For the text-containing cell, return its midpoint in (X, Y) coordinate format. 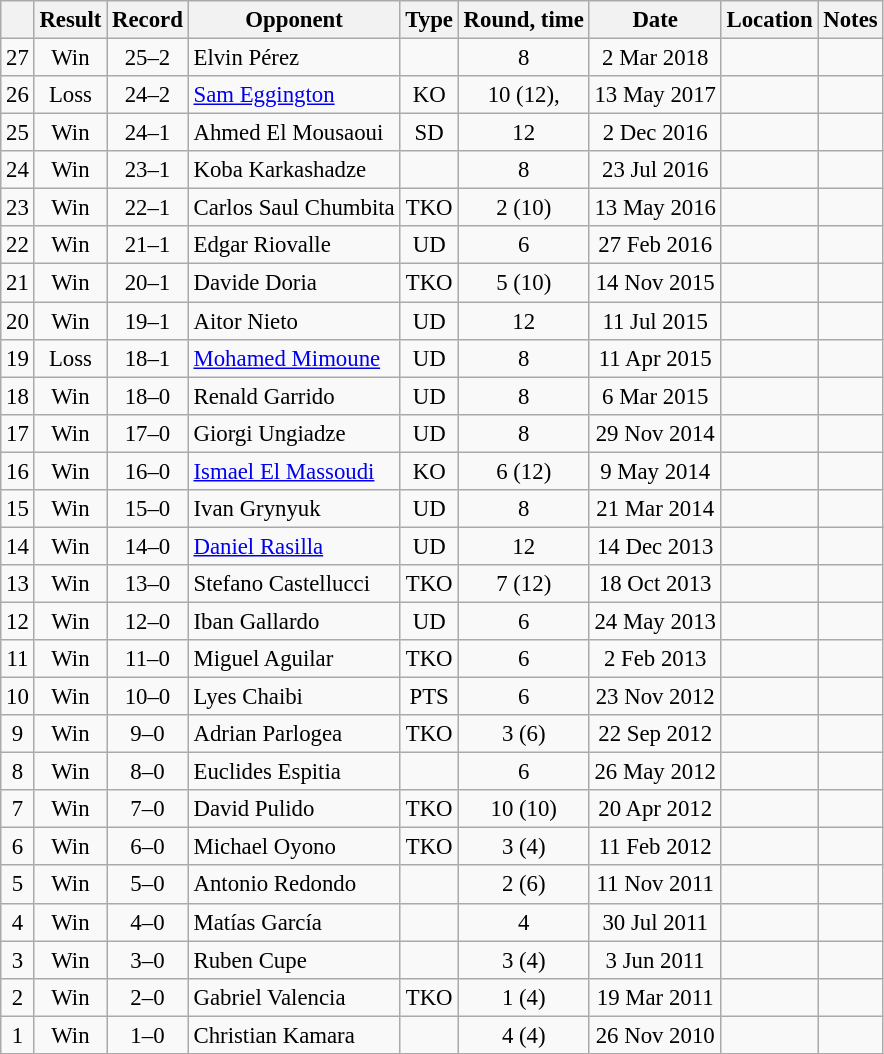
13 May 2017 (655, 95)
Koba Karkashadze (294, 170)
1 (4) (524, 997)
21 (18, 283)
Iban Gallardo (294, 621)
20 (18, 321)
Sam Eggington (294, 95)
23 Jul 2016 (655, 170)
Lyes Chaibi (294, 697)
3 Jun 2011 (655, 960)
14 Nov 2015 (655, 283)
22–1 (148, 208)
13 (18, 584)
19 (18, 358)
17 (18, 433)
29 Nov 2014 (655, 433)
24–2 (148, 95)
3–0 (148, 960)
9 (18, 734)
Type (429, 20)
17–0 (148, 433)
20 Apr 2012 (655, 809)
10 (12), (524, 95)
3 (18, 960)
21 Mar 2014 (655, 509)
18 (18, 396)
4–0 (148, 922)
2 (10) (524, 208)
19 Mar 2011 (655, 997)
5–0 (148, 885)
16 (18, 471)
15 (18, 509)
Edgar Riovalle (294, 245)
Antonio Redondo (294, 885)
13–0 (148, 584)
2 Mar 2018 (655, 58)
23–1 (148, 170)
Ivan Grynyuk (294, 509)
11 Feb 2012 (655, 847)
Ruben Cupe (294, 960)
13 May 2016 (655, 208)
7 (18, 809)
27 (18, 58)
12–0 (148, 621)
Round, time (524, 20)
11 Apr 2015 (655, 358)
11 Nov 2011 (655, 885)
Location (770, 20)
19–1 (148, 321)
2 (6) (524, 885)
Record (148, 20)
Opponent (294, 20)
18 Oct 2013 (655, 584)
24 (18, 170)
9–0 (148, 734)
2 Feb 2013 (655, 659)
Daniel Rasilla (294, 546)
6 (12) (524, 471)
11 (18, 659)
22 (18, 245)
24 May 2013 (655, 621)
14 (18, 546)
Gabriel Valencia (294, 997)
27 Feb 2016 (655, 245)
Giorgi Ungiadze (294, 433)
18–0 (148, 396)
7 (12) (524, 584)
10–0 (148, 697)
5 (10) (524, 283)
Matías García (294, 922)
Mohamed Mimoune (294, 358)
2–0 (148, 997)
16–0 (148, 471)
Euclides Espitia (294, 772)
26 (18, 95)
15–0 (148, 509)
Davide Doria (294, 283)
1–0 (148, 1035)
Renald Garrido (294, 396)
10 (18, 697)
23 Nov 2012 (655, 697)
11–0 (148, 659)
2 Dec 2016 (655, 133)
PTS (429, 697)
Date (655, 20)
Carlos Saul Chumbita (294, 208)
23 (18, 208)
Michael Oyono (294, 847)
22 Sep 2012 (655, 734)
25 (18, 133)
26 Nov 2010 (655, 1035)
Elvin Pérez (294, 58)
6–0 (148, 847)
Result (70, 20)
Miguel Aguilar (294, 659)
3 (6) (524, 734)
30 Jul 2011 (655, 922)
25–2 (148, 58)
9 May 2014 (655, 471)
Ismael El Massoudi (294, 471)
24–1 (148, 133)
Aitor Nieto (294, 321)
David Pulido (294, 809)
5 (18, 885)
Stefano Castellucci (294, 584)
Adrian Parlogea (294, 734)
14 Dec 2013 (655, 546)
2 (18, 997)
20–1 (148, 283)
11 Jul 2015 (655, 321)
18–1 (148, 358)
1 (18, 1035)
6 Mar 2015 (655, 396)
Ahmed El Mousaoui (294, 133)
14–0 (148, 546)
SD (429, 133)
Notes (850, 20)
7–0 (148, 809)
21–1 (148, 245)
Christian Kamara (294, 1035)
10 (10) (524, 809)
4 (4) (524, 1035)
8–0 (148, 772)
26 May 2012 (655, 772)
